Capture the cell that displays the provided text and extract its [x, y] central coordinate. 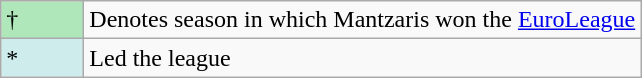
Denotes season in which Mantzaris won the EuroLeague [362, 20]
† [42, 20]
Led the league [362, 58]
* [42, 58]
